Search for the cell housing the specified text and yield its [x, y] center coordinate. 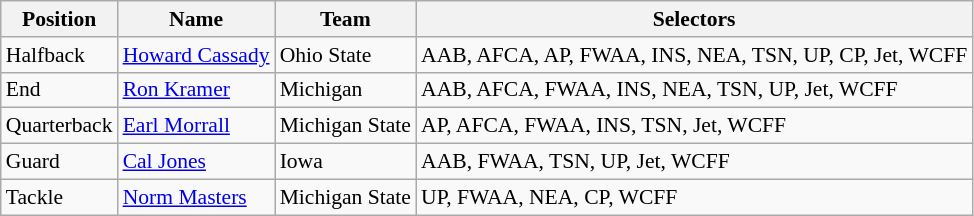
Howard Cassady [196, 55]
Halfback [60, 55]
Guard [60, 162]
AAB, FWAA, TSN, UP, Jet, WCFF [694, 162]
Norm Masters [196, 197]
AAB, AFCA, FWAA, INS, NEA, TSN, UP, Jet, WCFF [694, 90]
Ron Kramer [196, 90]
End [60, 90]
Position [60, 19]
Name [196, 19]
AP, AFCA, FWAA, INS, TSN, Jet, WCFF [694, 126]
Team [346, 19]
Iowa [346, 162]
Ohio State [346, 55]
Selectors [694, 19]
Michigan [346, 90]
Tackle [60, 197]
AAB, AFCA, AP, FWAA, INS, NEA, TSN, UP, CP, Jet, WCFF [694, 55]
Quarterback [60, 126]
Cal Jones [196, 162]
UP, FWAA, NEA, CP, WCFF [694, 197]
Earl Morrall [196, 126]
